Capture the cell that displays the provided text and extract its [x, y] central coordinate. 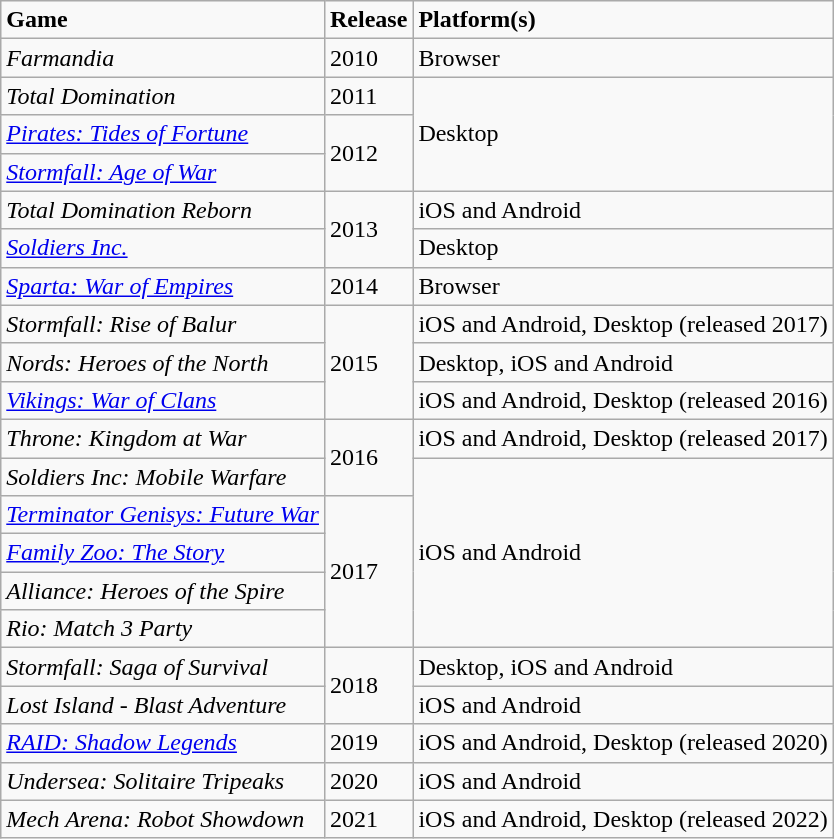
Total Domination [163, 96]
Sparta: War of Empires [163, 286]
Terminator Genisys: Future War [163, 515]
Release [368, 20]
2012 [368, 153]
2013 [368, 229]
2018 [368, 686]
2014 [368, 286]
Family Zoo: The Story [163, 553]
Pirates: Tides of Fortune [163, 134]
Game [163, 20]
iOS and Android, Desktop (released 2022) [623, 819]
2010 [368, 58]
Undersea: Solitaire Tripeaks [163, 781]
2021 [368, 819]
iOS and Android, Desktop (released 2020) [623, 743]
Alliance: Heroes of the Spire [163, 591]
Stormfall: Rise of Balur [163, 324]
2015 [368, 362]
Mech Arena: Robot Showdown [163, 819]
Platform(s) [623, 20]
Farmandia [163, 58]
2017 [368, 572]
2019 [368, 743]
Soldiers Inc. [163, 248]
2020 [368, 781]
Total Domination Reborn [163, 210]
iOS and Android, Desktop (released 2016) [623, 400]
Stormfall: Age of War [163, 172]
Throne: Kingdom at War [163, 438]
Stormfall: Saga of Survival [163, 667]
2011 [368, 96]
Vikings: War of Clans [163, 400]
Rio: Match 3 Party [163, 629]
Nords: Heroes of the North [163, 362]
Soldiers Inc: Mobile Warfare [163, 477]
Lost Island - Blast Adventure [163, 705]
RAID: Shadow Legends [163, 743]
2016 [368, 457]
